Search for the cell housing the specified text and yield its (X, Y) center coordinate. 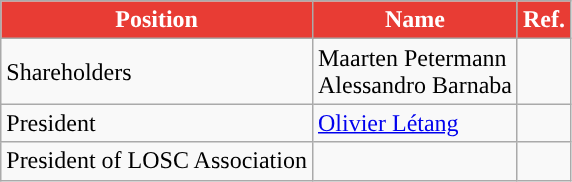
President (157, 123)
President of LOSC Association (157, 161)
Position (157, 20)
Shareholders (157, 72)
Name (414, 20)
Maarten Petermann Alessandro Barnaba (414, 72)
Olivier Létang (414, 123)
Ref. (544, 20)
